Return the (X, Y) coordinate for the center point of the cell that contains the specified text.  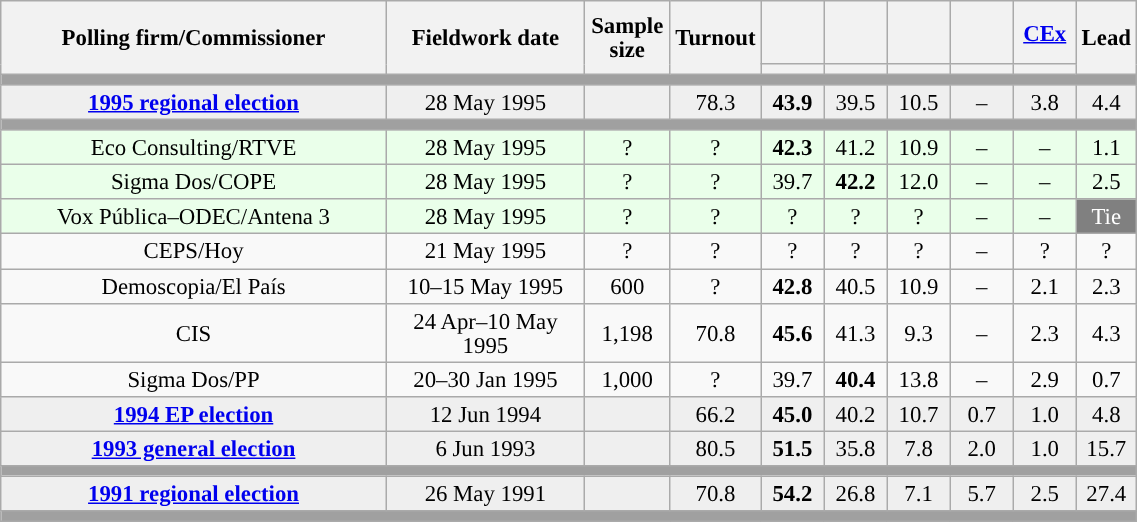
1994 EP election (194, 414)
39.5 (856, 102)
1,198 (627, 332)
1993 general election (194, 448)
4.4 (1106, 102)
45.0 (792, 414)
10.7 (918, 414)
4.8 (1106, 414)
6 Jun 1993 (485, 448)
24 Apr–10 May 1995 (485, 332)
42.8 (792, 286)
54.2 (792, 494)
CIS (194, 332)
13.8 (918, 380)
Sigma Dos/COPE (194, 182)
26 May 1991 (485, 494)
12.0 (918, 182)
27.4 (1106, 494)
41.3 (856, 332)
40.4 (856, 380)
1,000 (627, 380)
1.1 (1106, 148)
Tie (1106, 218)
12 Jun 1994 (485, 414)
CEx (1044, 32)
10–15 May 1995 (485, 286)
Demoscopia/El País (194, 286)
15.7 (1106, 448)
40.2 (856, 414)
42.3 (792, 148)
Sigma Dos/PP (194, 380)
Vox Pública–ODEC/Antena 3 (194, 218)
7.1 (918, 494)
43.9 (792, 102)
5.7 (982, 494)
1991 regional election (194, 494)
20–30 Jan 1995 (485, 380)
2.9 (1044, 380)
CEPS/Hoy (194, 252)
1995 regional election (194, 102)
Lead (1106, 38)
45.6 (792, 332)
41.2 (856, 148)
42.2 (856, 182)
Fieldwork date (485, 38)
26.8 (856, 494)
Sample size (627, 38)
51.5 (792, 448)
35.8 (856, 448)
78.3 (716, 102)
Turnout (716, 38)
Eco Consulting/RTVE (194, 148)
600 (627, 286)
9.3 (918, 332)
66.2 (716, 414)
Polling firm/Commissioner (194, 38)
7.8 (918, 448)
3.8 (1044, 102)
40.5 (856, 286)
2.1 (1044, 286)
21 May 1995 (485, 252)
10.5 (918, 102)
4.3 (1106, 332)
80.5 (716, 448)
2.0 (982, 448)
